Detect which cell encompasses the target text, then output its (x, y) center coordinate. 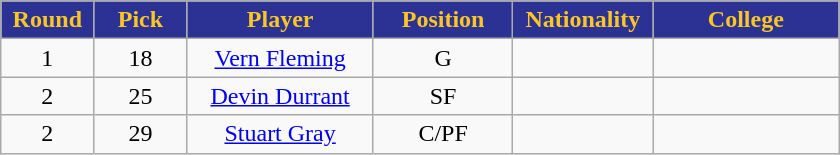
G (443, 58)
Player (280, 20)
SF (443, 96)
Pick (140, 20)
Nationality (583, 20)
29 (140, 134)
Stuart Gray (280, 134)
Vern Fleming (280, 58)
18 (140, 58)
C/PF (443, 134)
25 (140, 96)
Position (443, 20)
College (746, 20)
1 (48, 58)
Round (48, 20)
Devin Durrant (280, 96)
